Scan for the cell matching the given text and deliver its (x, y) coordinate at center. 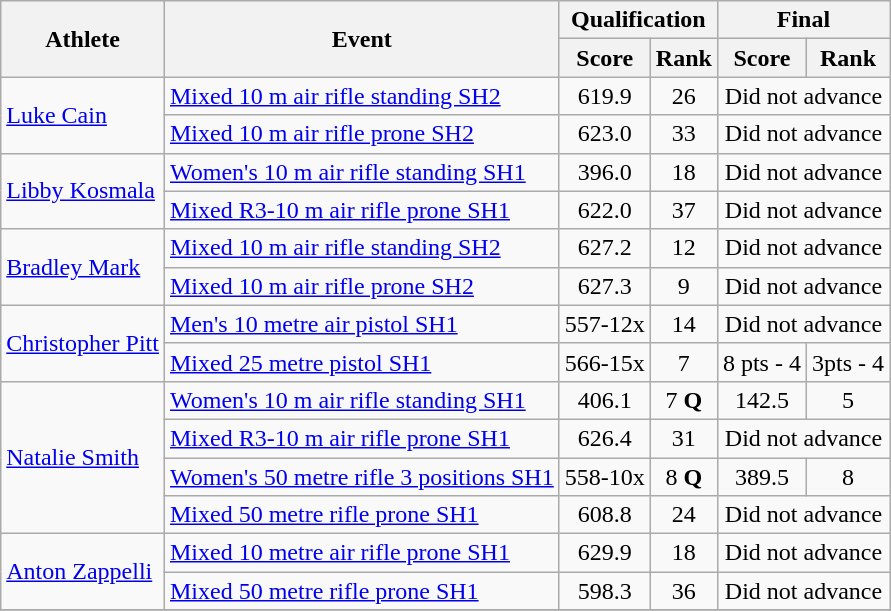
Men's 10 metre air pistol SH1 (362, 324)
9 (684, 286)
Christopher Pitt (83, 343)
Libby Kosmala (83, 191)
626.4 (604, 438)
26 (684, 96)
557-12x (604, 324)
Final (803, 20)
Mixed 10 metre air rifle prone SH1 (362, 553)
627.3 (604, 286)
623.0 (604, 134)
7 (684, 362)
Mixed 25 metre pistol SH1 (362, 362)
5 (848, 400)
14 (684, 324)
608.8 (604, 515)
12 (684, 248)
31 (684, 438)
Athlete (83, 39)
406.1 (604, 400)
7 Q (684, 400)
Women's 50 metre rifle 3 positions SH1 (362, 477)
3pts - 4 (848, 362)
8 Q (684, 477)
24 (684, 515)
598.3 (604, 591)
142.5 (762, 400)
Qualification (638, 20)
Event (362, 39)
Bradley Mark (83, 267)
627.2 (604, 248)
566-15x (604, 362)
389.5 (762, 477)
Anton Zappelli (83, 572)
619.9 (604, 96)
8 pts - 4 (762, 362)
Natalie Smith (83, 457)
36 (684, 591)
33 (684, 134)
622.0 (604, 210)
629.9 (604, 553)
37 (684, 210)
Luke Cain (83, 115)
396.0 (604, 172)
8 (848, 477)
558-10x (604, 477)
